Identify which cell holds the provided text, then report its [x, y] central coordinate. 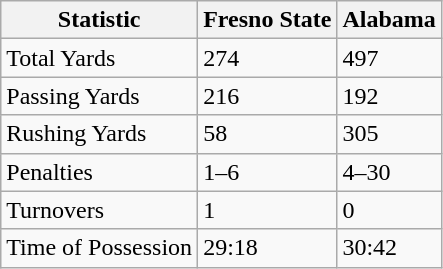
Rushing Yards [100, 134]
274 [268, 58]
305 [389, 134]
1–6 [268, 172]
Time of Possession [100, 248]
58 [268, 134]
1 [268, 210]
Passing Yards [100, 96]
Statistic [100, 20]
30:42 [389, 248]
Turnovers [100, 210]
Alabama [389, 20]
497 [389, 58]
Total Yards [100, 58]
29:18 [268, 248]
192 [389, 96]
4–30 [389, 172]
Fresno State [268, 20]
0 [389, 210]
Penalties [100, 172]
216 [268, 96]
